Return the [X, Y] coordinate for the center point of the cell that contains the specified text.  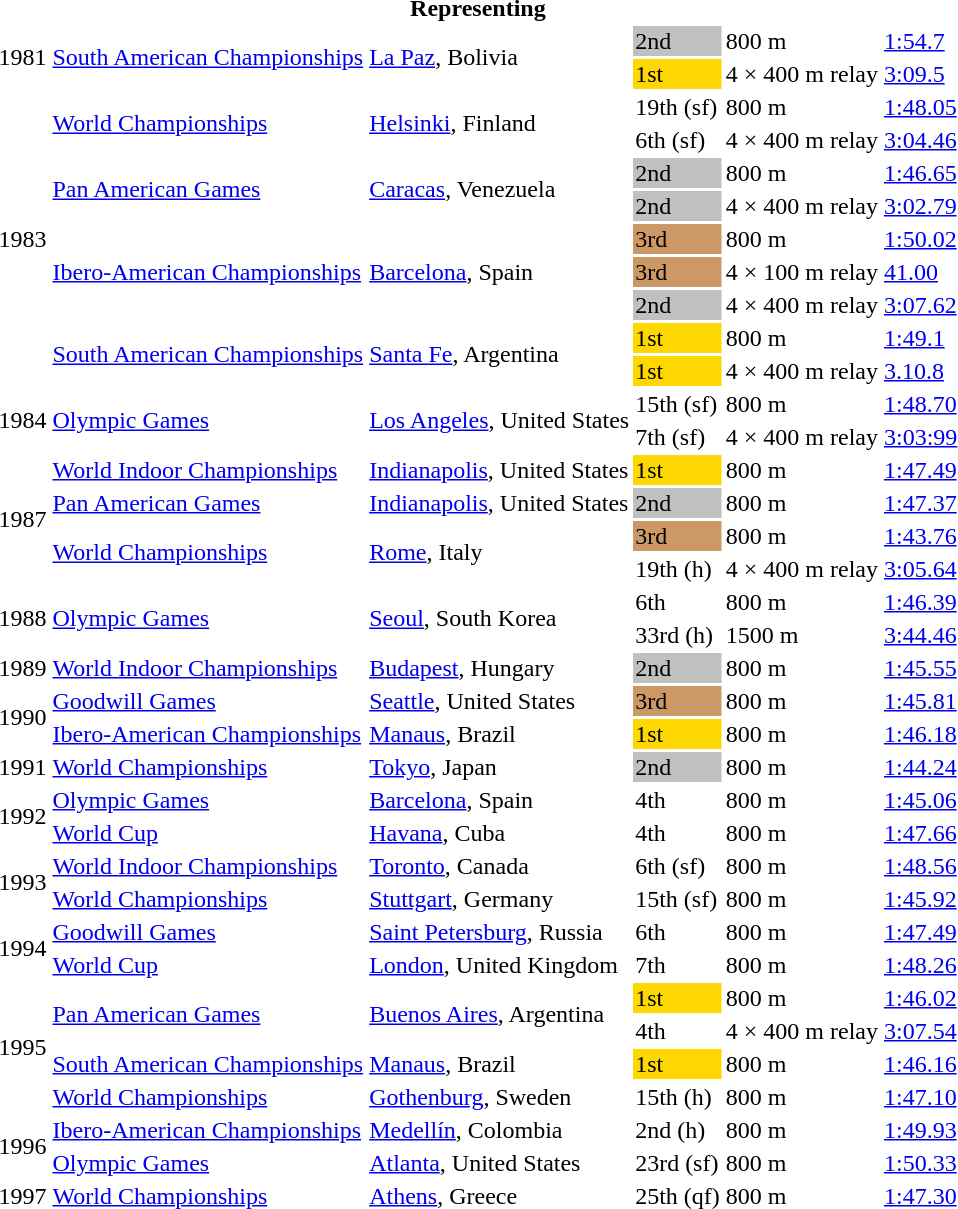
3:05.64 [920, 569]
1:46.39 [920, 602]
Caracas, Venezuela [500, 190]
23rd (sf) [678, 1163]
1:46.18 [920, 734]
1:50.02 [920, 239]
15th (h) [678, 1097]
Havana, Cuba [500, 833]
3:04.46 [920, 140]
Helsinki, Finland [500, 124]
Santa Fe, Argentina [500, 354]
1:47.37 [920, 503]
Medellín, Colombia [500, 1130]
1:47.10 [920, 1097]
Rome, Italy [500, 552]
33rd (h) [678, 635]
Stuttgart, Germany [500, 899]
1:49.93 [920, 1130]
41.00 [920, 272]
1:50.33 [920, 1163]
1:54.7 [920, 41]
2nd (h) [678, 1130]
3.10.8 [920, 371]
3:07.54 [920, 1031]
Tokyo, Japan [500, 767]
Los Angeles, United States [500, 420]
Gothenburg, Sweden [500, 1097]
1:45.06 [920, 800]
1:46.02 [920, 998]
1:46.65 [920, 173]
3:03:99 [920, 437]
Buenos Aires, Argentina [500, 1014]
1:44.24 [920, 767]
1:49.1 [920, 338]
1:48.26 [920, 965]
1500 m [802, 635]
19th (h) [678, 569]
La Paz, Bolivia [500, 58]
Seoul, South Korea [500, 618]
1:45.55 [920, 668]
Budapest, Hungary [500, 668]
Toronto, Canada [500, 866]
3:09.5 [920, 74]
4 × 100 m relay [802, 272]
19th (sf) [678, 107]
3:07.62 [920, 305]
1:48.70 [920, 404]
Seattle, United States [500, 701]
7th [678, 965]
1:48.56 [920, 866]
1:43.76 [920, 536]
1:48.05 [920, 107]
1:47.66 [920, 833]
3:02.79 [920, 206]
1:46.16 [920, 1064]
7th (sf) [678, 437]
Atlanta, United States [500, 1163]
Saint Petersburg, Russia [500, 932]
1:45.81 [920, 701]
3:44.46 [920, 635]
London, United Kingdom [500, 965]
1:45.92 [920, 899]
